Pinpoint the cell where the given text exists, returning its [x, y] midpoint coordinate. 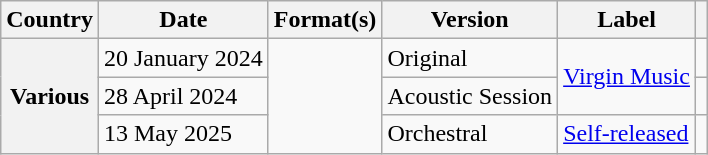
Acoustic Session [470, 96]
Format(s) [325, 20]
Orchestral [470, 134]
Virgin Music [627, 77]
Label [627, 20]
Various [50, 96]
Date [183, 20]
Country [50, 20]
Self-released [627, 134]
20 January 2024 [183, 58]
28 April 2024 [183, 96]
Original [470, 58]
Version [470, 20]
13 May 2025 [183, 134]
